Pinpoint the cell where the given text exists, returning its [x, y] midpoint coordinate. 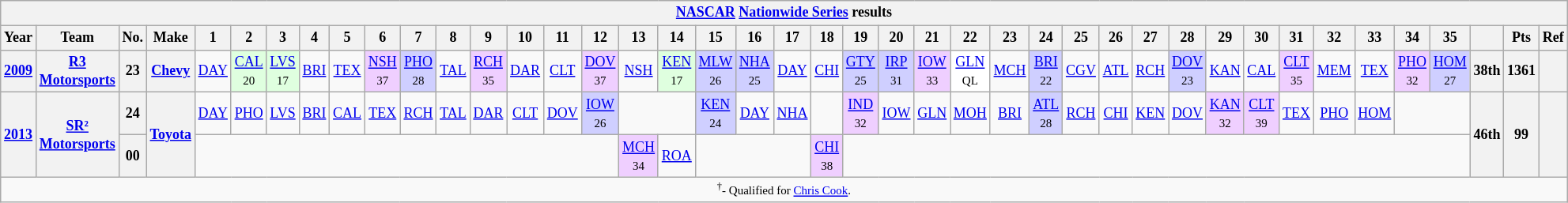
DOV37 [600, 71]
8 [453, 38]
2 [248, 38]
33 [1374, 38]
19 [860, 38]
MLW26 [715, 71]
14 [677, 38]
ATL28 [1046, 114]
25 [1082, 38]
GTY25 [860, 71]
LVS17 [283, 71]
KEN24 [715, 114]
46th [1487, 134]
Pts [1521, 38]
10 [525, 38]
Team [77, 38]
CLT39 [1262, 114]
HOM [1374, 114]
29 [1225, 38]
No. [133, 38]
†- Qualified for Chris Cook. [784, 190]
CGV [1082, 71]
PHO32 [1412, 71]
17 [792, 38]
28 [1188, 38]
9 [489, 38]
00 [133, 156]
22 [971, 38]
31 [1297, 38]
MOH [971, 114]
PHO28 [418, 71]
IND32 [860, 114]
30 [1262, 38]
1361 [1521, 71]
NSH37 [383, 71]
SR² Motorsports [77, 134]
16 [754, 38]
MCH34 [639, 156]
21 [932, 38]
3 [283, 38]
IOW33 [932, 71]
GLNQL [971, 71]
CLT35 [1297, 71]
R3 Motorsports [77, 71]
KAN [1225, 71]
ROA [677, 156]
Toyota [171, 134]
34 [1412, 38]
KAN32 [1225, 114]
Chevy [171, 71]
99 [1521, 134]
KEN17 [677, 71]
MCH [1010, 71]
RCH35 [489, 71]
5 [348, 38]
BRI22 [1046, 71]
2009 [19, 71]
IOW [897, 114]
IOW26 [600, 114]
4 [315, 38]
38th [1487, 71]
CAL20 [248, 71]
IRP31 [897, 71]
1 [213, 38]
7 [418, 38]
GLN [932, 114]
18 [827, 38]
Year [19, 38]
ATL [1116, 71]
11 [562, 38]
LVS [283, 114]
DOV23 [1188, 71]
Make [171, 38]
15 [715, 38]
2013 [19, 134]
6 [383, 38]
MEM [1334, 71]
32 [1334, 38]
CHI38 [827, 156]
NHA [792, 114]
26 [1116, 38]
35 [1450, 38]
20 [897, 38]
12 [600, 38]
KEN [1150, 114]
NSH [639, 71]
Ref [1553, 38]
HOM27 [1450, 71]
NASCAR Nationwide Series results [784, 13]
13 [639, 38]
NHA25 [754, 71]
27 [1150, 38]
